Scan for the cell matching the given text and deliver its [x, y] coordinate at center. 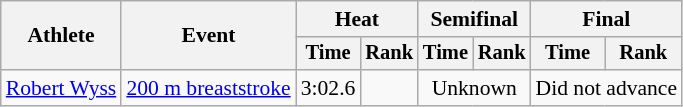
Semifinal [474, 19]
Robert Wyss [62, 88]
3:02.6 [328, 88]
Final [607, 19]
Athlete [62, 36]
200 m breaststroke [208, 88]
Did not advance [607, 88]
Unknown [474, 88]
Heat [357, 19]
Event [208, 36]
